From the cell containing the given text, extract its center point as (x, y) coordinate. 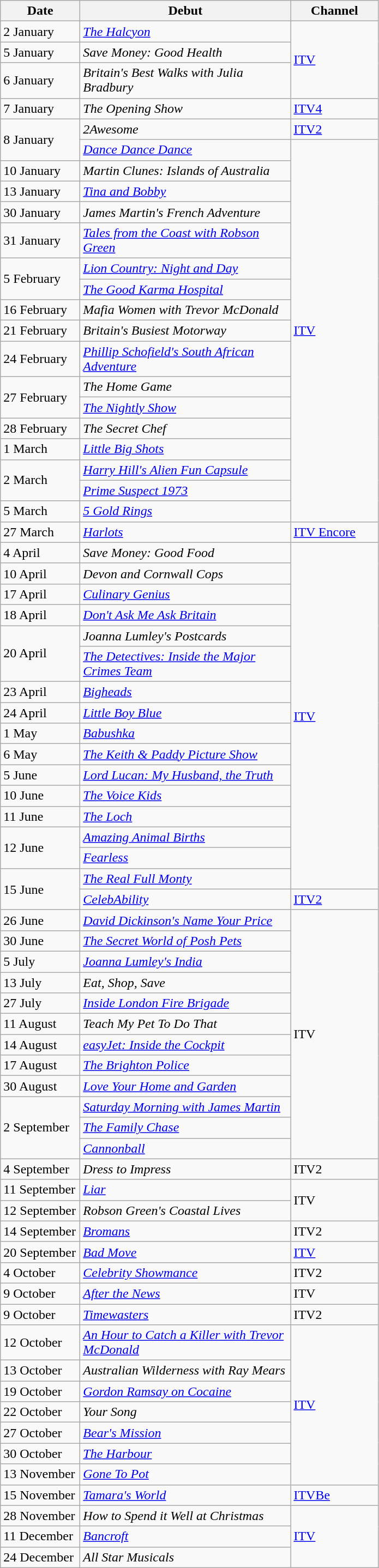
CelebAbility (185, 899)
Liar (185, 1190)
Devon and Cornwall Cops (185, 573)
17 August (40, 1065)
All Star Musicals (185, 1557)
The Home Game (185, 387)
Love Your Home and Garden (185, 1086)
The Nightly Show (185, 408)
14 September (40, 1231)
15 November (40, 1495)
Joanna Lumley's Postcards (185, 636)
13 October (40, 1371)
ITV4 (335, 108)
The Real Full Monty (185, 879)
5 February (40, 279)
The Secret Chef (185, 428)
30 October (40, 1454)
4 October (40, 1273)
30 January (40, 212)
2 March (40, 480)
Channel (335, 11)
27 October (40, 1433)
24 February (40, 359)
19 October (40, 1391)
16 February (40, 310)
Bigheads (185, 692)
Tamara's World (185, 1495)
15 June (40, 889)
27 February (40, 397)
30 June (40, 941)
Eat, Shop, Save (185, 983)
The Brighton Police (185, 1065)
2 September (40, 1128)
1 March (40, 449)
Lord Lucan: My Husband, the Truth (185, 775)
17 April (40, 594)
The Loch (185, 816)
David Dickinson's Name Your Price (185, 920)
22 October (40, 1412)
30 August (40, 1086)
The Opening Show (185, 108)
Timewasters (185, 1314)
Save Money: Good Food (185, 553)
Harlots (185, 532)
Australian Wilderness with Ray Mears (185, 1371)
11 September (40, 1190)
12 September (40, 1210)
21 February (40, 331)
Debut (185, 11)
Mafia Women with Trevor McDonald (185, 310)
Don't Ask Me Ask Britain (185, 615)
20 April (40, 654)
4 September (40, 1169)
Little Boy Blue (185, 713)
An Hour to Catch a Killer with Trevor McDonald (185, 1343)
ITV Encore (335, 532)
The Good Karma Hospital (185, 289)
26 June (40, 920)
5 July (40, 961)
Saturday Morning with James Martin (185, 1107)
4 April (40, 553)
27 July (40, 1003)
14 August (40, 1045)
28 November (40, 1516)
Robson Green's Coastal Lives (185, 1210)
5 June (40, 775)
Save Money: Good Health (185, 52)
Martin Clunes: Islands of Australia (185, 171)
Harry Hill's Alien Fun Capsule (185, 470)
10 April (40, 573)
5 March (40, 511)
Bancroft (185, 1536)
Phillip Schofield's South African Adventure (185, 359)
James Martin's French Adventure (185, 212)
Tina and Bobby (185, 191)
Joanna Lumley's India (185, 961)
The Family Chase (185, 1128)
13 January (40, 191)
The Halcyon (185, 32)
Tales from the Coast with Robson Green (185, 240)
Prime Suspect 1973 (185, 491)
2 January (40, 32)
The Detectives: Inside the Major Crimes Team (185, 664)
23 April (40, 692)
How to Spend it Well at Christmas (185, 1516)
Inside London Fire Brigade (185, 1003)
Gordon Ramsay on Cocaine (185, 1391)
5 January (40, 52)
Cannonball (185, 1148)
Amazing Animal Births (185, 837)
ITVBe (335, 1495)
Gone To Pot (185, 1474)
Britain's Best Walks with Julia Bradbury (185, 81)
Culinary Genius (185, 594)
Britain's Busiest Motorway (185, 331)
Teach My Pet To Do That (185, 1024)
easyJet: Inside the Cockpit (185, 1045)
13 November (40, 1474)
The Voice Kids (185, 796)
13 July (40, 983)
Fearless (185, 858)
The Harbour (185, 1454)
Babushka (185, 734)
18 April (40, 615)
Bad Move (185, 1252)
Dress to Impress (185, 1169)
5 Gold Rings (185, 511)
31 January (40, 240)
8 January (40, 140)
Little Big Shots (185, 449)
7 January (40, 108)
6 May (40, 754)
Lion Country: Night and Day (185, 268)
10 June (40, 796)
10 January (40, 171)
Your Song (185, 1412)
11 June (40, 816)
6 January (40, 81)
12 October (40, 1343)
24 December (40, 1557)
24 April (40, 713)
The Keith & Paddy Picture Show (185, 754)
11 August (40, 1024)
Dance Dance Dance (185, 150)
2Awesome (185, 129)
Bromans (185, 1231)
The Secret World of Posh Pets (185, 941)
Date (40, 11)
28 February (40, 428)
20 September (40, 1252)
Celebrity Showmance (185, 1273)
1 May (40, 734)
Bear's Mission (185, 1433)
After the News (185, 1293)
27 March (40, 532)
11 December (40, 1536)
12 June (40, 847)
